Locate the cell with the specified text and output its [X, Y] center coordinate. 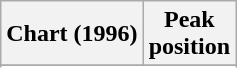
Chart (1996) [72, 34]
Peakposition [189, 34]
